Determine the (X, Y) coordinate at the center of the cell enclosing the given text.  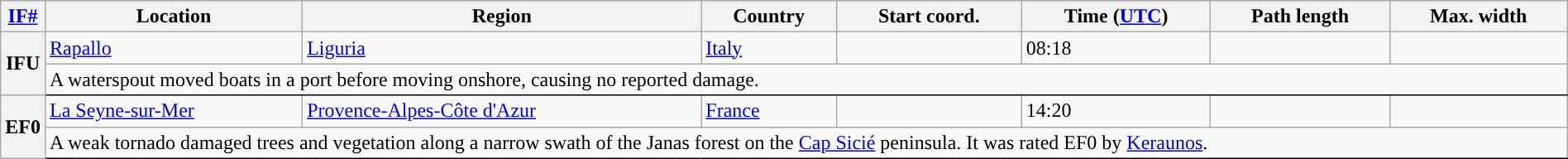
Path length (1300, 17)
IFU (23, 64)
Rapallo (174, 48)
IF# (23, 17)
Provence-Alpes-Côte d'Azur (502, 111)
A weak tornado damaged trees and vegetation along a narrow swath of the Janas forest on the Cap Sicié peninsula. It was rated EF0 by Keraunos. (806, 142)
08:18 (1116, 48)
Start coord. (929, 17)
Italy (769, 48)
EF0 (23, 127)
Region (502, 17)
La Seyne-sur-Mer (174, 111)
Time (UTC) (1116, 17)
Country (769, 17)
Liguria (502, 48)
Max. width (1479, 17)
14:20 (1116, 111)
A waterspout moved boats in a port before moving onshore, causing no reported damage. (806, 79)
France (769, 111)
Location (174, 17)
